Provide the [x, y] coordinate of the cell's center where the given text is located.  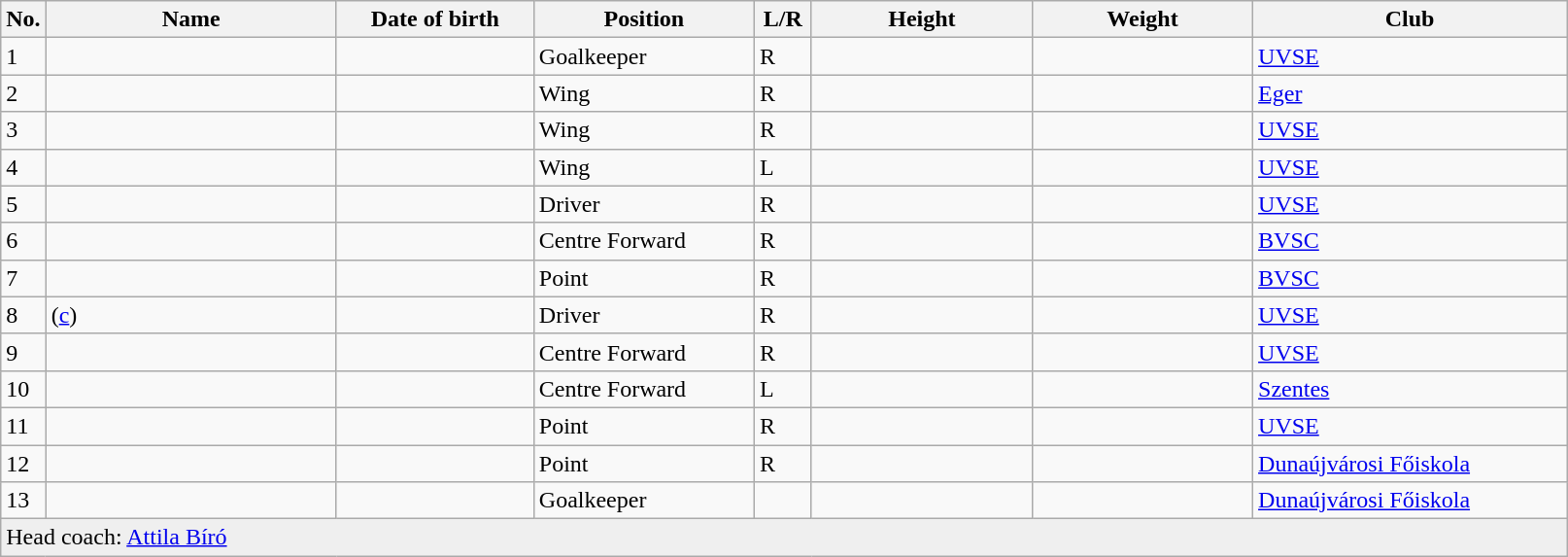
(c) [190, 315]
L/R [783, 19]
No. [23, 19]
Height [921, 19]
Club [1411, 19]
6 [23, 241]
5 [23, 204]
Position [643, 19]
Szentes [1411, 389]
Weight [1142, 19]
Eger [1411, 93]
9 [23, 352]
1 [23, 56]
Name [190, 19]
13 [23, 501]
Head coach: Attila Bíró [784, 538]
11 [23, 426]
12 [23, 464]
2 [23, 93]
8 [23, 315]
Date of birth [435, 19]
3 [23, 130]
4 [23, 167]
7 [23, 278]
10 [23, 389]
